Provide the [X, Y] coordinate of the cell's center where the given text is located.  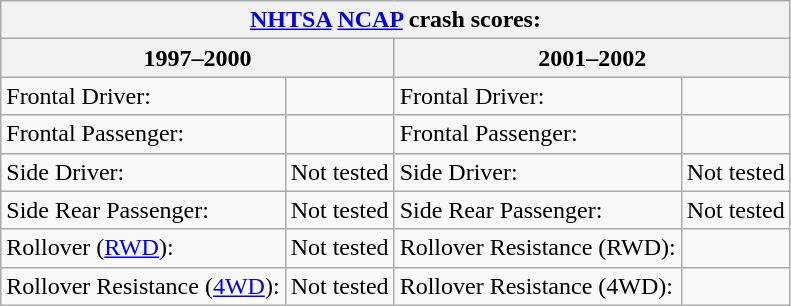
Rollover (RWD): [143, 248]
NHTSA NCAP crash scores: [396, 20]
2001–2002 [592, 58]
1997–2000 [198, 58]
Rollover Resistance (RWD): [538, 248]
